Return [X, Y] of the center of cell containing provided text 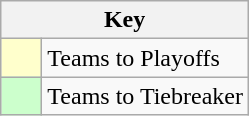
Teams to Playoffs [146, 58]
Teams to Tiebreaker [146, 96]
Key [125, 20]
